Determine the [X, Y] coordinate at the center of the cell enclosing the given text.  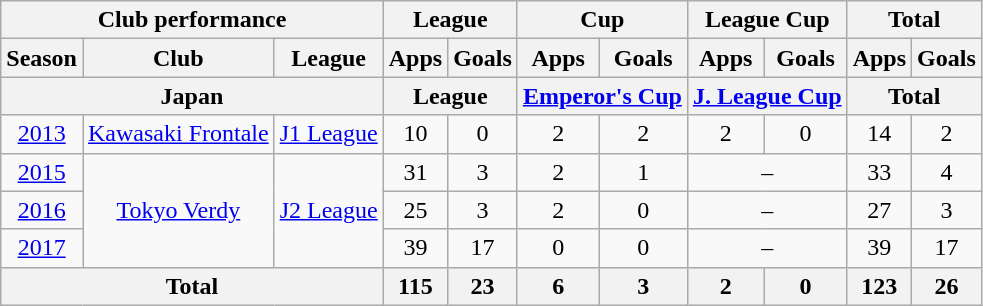
Club performance [192, 20]
Cup [602, 20]
31 [415, 172]
Emperor's Cup [602, 96]
J1 League [328, 134]
115 [415, 286]
26 [947, 286]
Tokyo Verdy [178, 210]
123 [879, 286]
27 [879, 210]
1 [643, 172]
23 [483, 286]
10 [415, 134]
Japan [192, 96]
2015 [42, 172]
14 [879, 134]
League Cup [767, 20]
4 [947, 172]
2017 [42, 248]
J. League Cup [767, 96]
Club [178, 58]
Season [42, 58]
Kawasaki Frontale [178, 134]
6 [558, 286]
25 [415, 210]
2016 [42, 210]
2013 [42, 134]
33 [879, 172]
J2 League [328, 210]
